Return the (x, y) coordinate for the center point of the cell that contains the specified text.  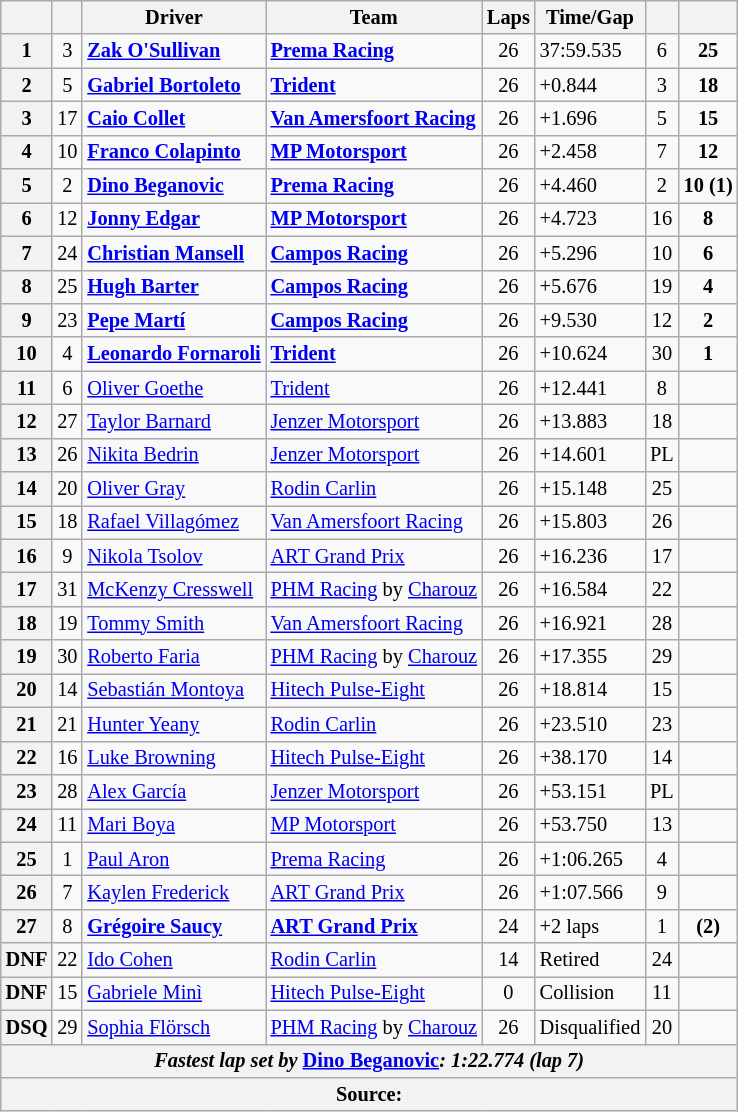
Collision (590, 993)
Gabriel Bortoleto (174, 85)
+13.883 (590, 421)
+23.510 (590, 724)
DSQ (27, 1027)
+1.696 (590, 118)
+2.458 (590, 152)
Franco Colapinto (174, 152)
+38.170 (590, 758)
Hunter Yeany (174, 724)
+53.151 (590, 791)
Oliver Gray (174, 489)
+12.441 (590, 388)
Paul Aron (174, 859)
(2) (708, 926)
Rafael Villagómez (174, 522)
Christian Mansell (174, 253)
+16.584 (590, 589)
Disqualified (590, 1027)
Team (374, 17)
Sophia Flörsch (174, 1027)
Grégoire Saucy (174, 926)
+9.530 (590, 320)
Roberto Faria (174, 657)
+0.844 (590, 85)
Nikola Tsolov (174, 556)
Oliver Goethe (174, 388)
Retired (590, 960)
Mari Boya (174, 825)
+16.236 (590, 556)
+18.814 (590, 690)
+53.750 (590, 825)
Caio Collet (174, 118)
Ido Cohen (174, 960)
McKenzy Cresswell (174, 589)
Kaylen Frederick (174, 892)
0 (508, 993)
Fastest lap set by Dino Beganovic: 1:22.774 (lap 7) (370, 1061)
10 (1) (708, 186)
+1:07.566 (590, 892)
Tommy Smith (174, 623)
+4.460 (590, 186)
+2 laps (590, 926)
Dino Beganovic (174, 186)
Alex García (174, 791)
+4.723 (590, 219)
+17.355 (590, 657)
Zak O'Sullivan (174, 51)
Laps (508, 17)
31 (67, 589)
+10.624 (590, 354)
Pepe Martí (174, 320)
Nikita Bedrin (174, 455)
+16.921 (590, 623)
Hugh Barter (174, 287)
Luke Browning (174, 758)
+14.601 (590, 455)
+5.296 (590, 253)
+15.803 (590, 522)
37:59.535 (590, 51)
Time/Gap (590, 17)
Taylor Barnard (174, 421)
Leonardo Fornaroli (174, 354)
Source: (370, 1094)
Gabriele Minì (174, 993)
Jonny Edgar (174, 219)
+1:06.265 (590, 859)
+5.676 (590, 287)
Sebastián Montoya (174, 690)
Driver (174, 17)
+15.148 (590, 489)
